Output the (x, y) coordinate of the center of the cell containing the given text.  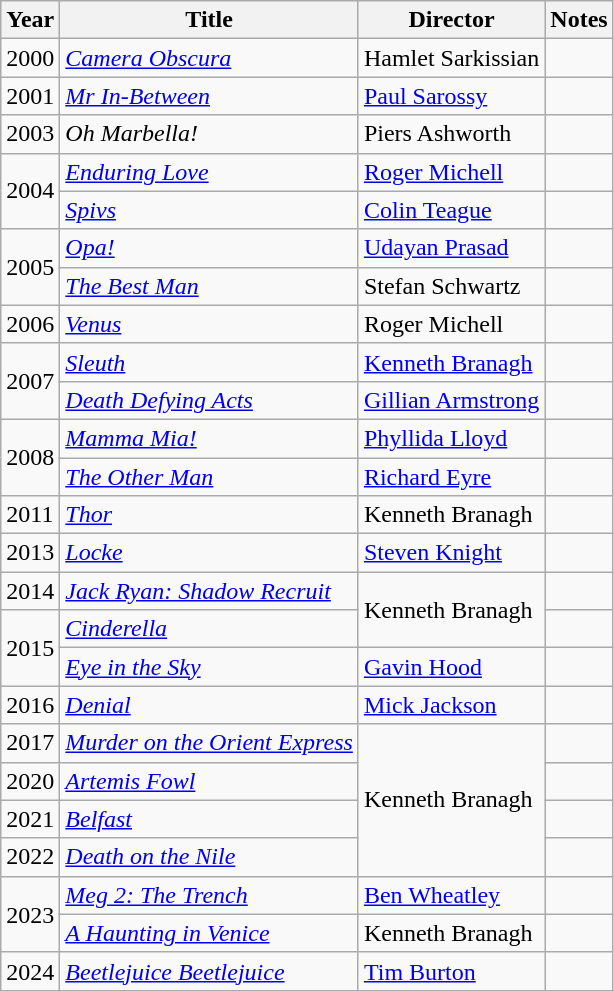
Cinderella (210, 629)
Ben Wheatley (451, 895)
Belfast (210, 819)
Gavin Hood (451, 667)
2021 (30, 819)
The Other Man (210, 477)
2003 (30, 134)
2014 (30, 591)
2008 (30, 457)
Title (210, 20)
Meg 2: The Trench (210, 895)
Gillian Armstrong (451, 400)
2023 (30, 914)
Jack Ryan: Shadow Recruit (210, 591)
2016 (30, 705)
2006 (30, 324)
Steven Knight (451, 553)
Tim Burton (451, 971)
Colin Teague (451, 210)
Thor (210, 515)
Eye in the Sky (210, 667)
2000 (30, 58)
Mamma Mia! (210, 438)
2022 (30, 857)
2004 (30, 191)
A Haunting in Venice (210, 933)
2024 (30, 971)
2007 (30, 381)
2020 (30, 781)
Enduring Love (210, 172)
Oh Marbella! (210, 134)
Venus (210, 324)
The Best Man (210, 286)
2017 (30, 743)
Sleuth (210, 362)
2015 (30, 648)
Mr In-Between (210, 96)
Richard Eyre (451, 477)
Opa! (210, 248)
2013 (30, 553)
2005 (30, 267)
Piers Ashworth (451, 134)
Artemis Fowl (210, 781)
Mick Jackson (451, 705)
Beetlejuice Beetlejuice (210, 971)
Phyllida Lloyd (451, 438)
Locke (210, 553)
2011 (30, 515)
Stefan Schwartz (451, 286)
Notes (579, 20)
Denial (210, 705)
Death on the Nile (210, 857)
Paul Sarossy (451, 96)
Udayan Prasad (451, 248)
Director (451, 20)
Death Defying Acts (210, 400)
Murder on the Orient Express (210, 743)
Spivs (210, 210)
2001 (30, 96)
Camera Obscura (210, 58)
Year (30, 20)
Hamlet Sarkissian (451, 58)
